Scan for the cell matching the given text and deliver its [x, y] coordinate at center. 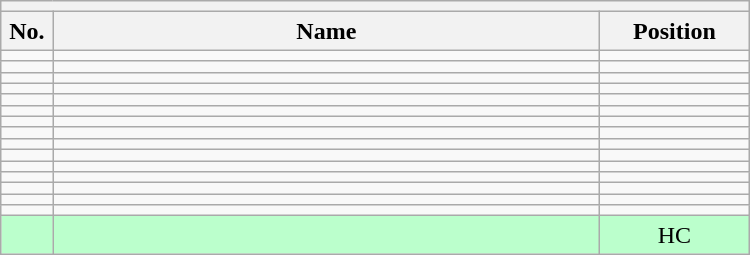
HC [675, 235]
Position [675, 31]
Name [326, 31]
No. [27, 31]
